Locate the cell with the specified text and output its (x, y) center coordinate. 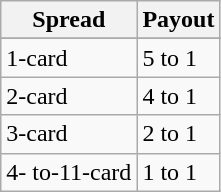
2 to 1 (178, 134)
4- to-11-card (69, 172)
1-card (69, 58)
Payout (178, 20)
4 to 1 (178, 96)
2-card (69, 96)
Spread (69, 20)
1 to 1 (178, 172)
5 to 1 (178, 58)
3-card (69, 134)
